Scan for the cell matching the given text and deliver its (x, y) coordinate at center. 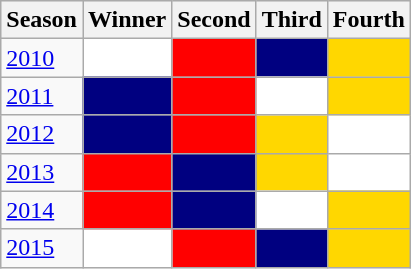
2010 (42, 58)
2013 (42, 172)
Winner (126, 20)
Second (214, 20)
Fourth (368, 20)
2012 (42, 134)
Third (292, 20)
2015 (42, 248)
Season (42, 20)
2011 (42, 96)
2014 (42, 210)
